Scan for the cell matching the given text and deliver its [x, y] coordinate at center. 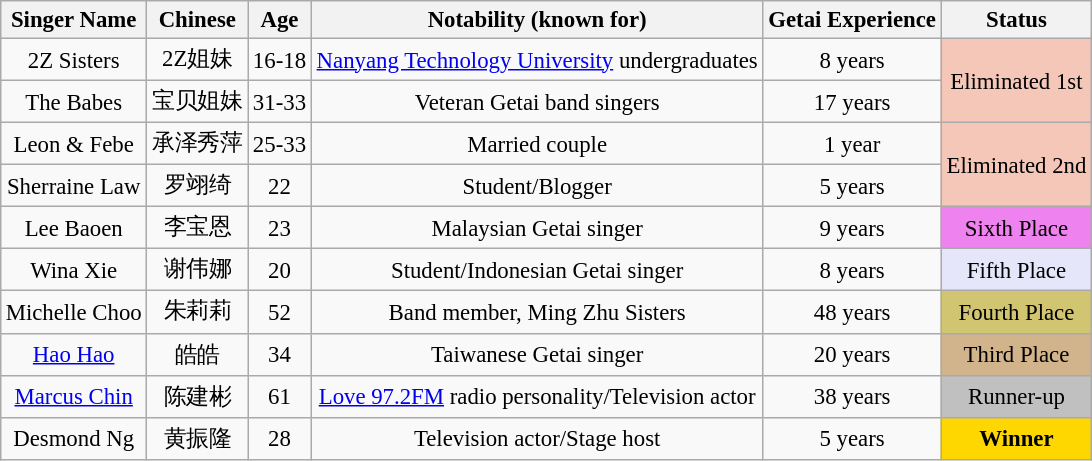
52 [280, 312]
Desmond Ng [74, 438]
1 year [852, 144]
25-33 [280, 144]
Wina Xie [74, 270]
20 years [852, 354]
Sherraine Law [74, 186]
Sixth Place [1016, 228]
Eliminated 2nd [1016, 165]
Taiwanese Getai singer [537, 354]
38 years [852, 396]
Student/Indonesian Getai singer [537, 270]
Fifth Place [1016, 270]
Nanyang Technology University undergraduates [537, 59]
李宝恩 [198, 228]
朱莉莉 [198, 312]
黄振隆 [198, 438]
Singer Name [74, 20]
Third Place [1016, 354]
Age [280, 20]
31-33 [280, 101]
9 years [852, 228]
Winner [1016, 438]
Michelle Choo [74, 312]
2Z Sisters [74, 59]
48 years [852, 312]
28 [280, 438]
Marcus Chin [74, 396]
Eliminated 1st [1016, 80]
Married couple [537, 144]
Television actor/Stage host [537, 438]
2Z姐妹 [198, 59]
Lee Baoen [74, 228]
20 [280, 270]
Student/Blogger [537, 186]
Fourth Place [1016, 312]
承泽秀萍 [198, 144]
陈建彬 [198, 396]
Runner-up [1016, 396]
22 [280, 186]
谢伟娜 [198, 270]
Status [1016, 20]
Veteran Getai band singers [537, 101]
34 [280, 354]
宝贝姐妹 [198, 101]
罗翊绮 [198, 186]
Band member, Ming Zhu Sisters [537, 312]
Hao Hao [74, 354]
61 [280, 396]
Getai Experience [852, 20]
Leon & Febe [74, 144]
The Babes [74, 101]
皓皓 [198, 354]
17 years [852, 101]
Chinese [198, 20]
Notability (known for) [537, 20]
Malaysian Getai singer [537, 228]
23 [280, 228]
Love 97.2FM radio personality/Television actor [537, 396]
16-18 [280, 59]
